Locate the cell with the specified text and output its (X, Y) center coordinate. 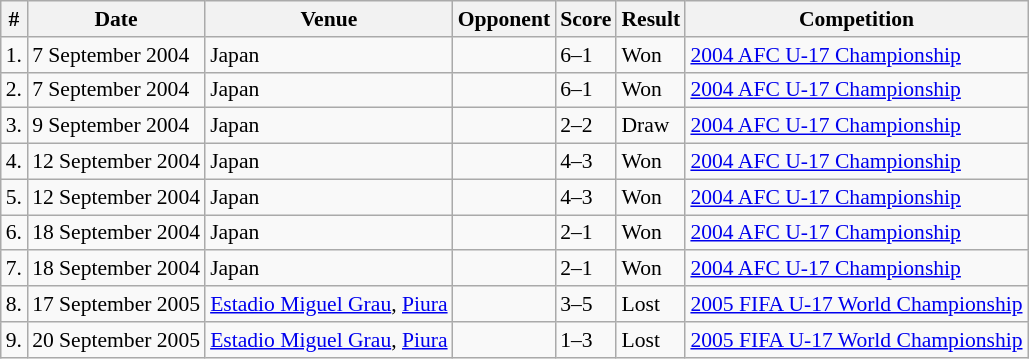
Opponent (504, 19)
5. (14, 197)
7. (14, 269)
3–5 (586, 304)
9. (14, 340)
Draw (650, 126)
9 September 2004 (116, 126)
3. (14, 126)
2–2 (586, 126)
Result (650, 19)
1–3 (586, 340)
# (14, 19)
4. (14, 162)
Competition (856, 19)
Venue (329, 19)
Date (116, 19)
1. (14, 55)
2. (14, 90)
8. (14, 304)
17 September 2005 (116, 304)
6. (14, 233)
20 September 2005 (116, 340)
Score (586, 19)
